For the text-containing cell, return its midpoint in [x, y] coordinate format. 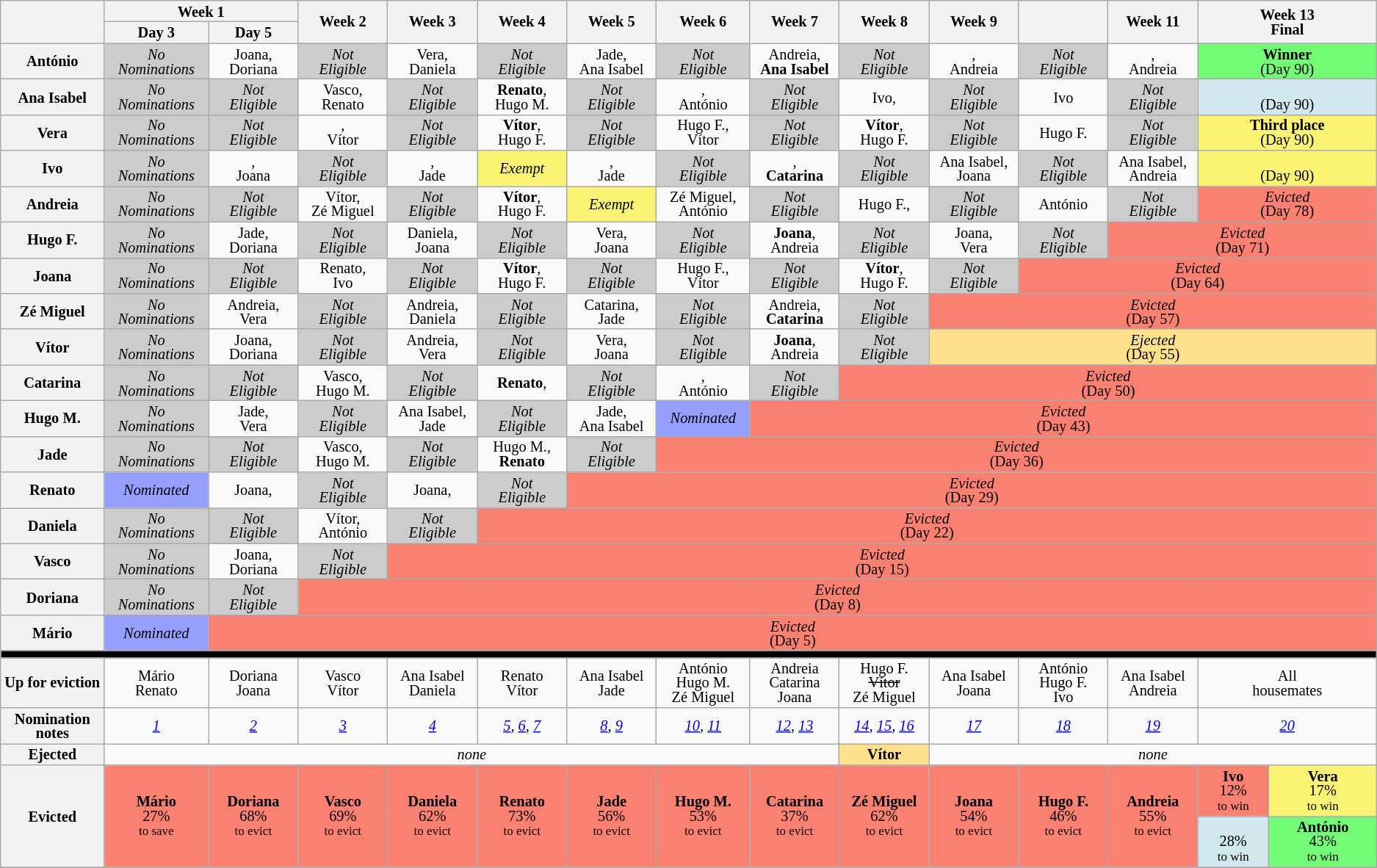
Jade56%to evict [612, 815]
3 [343, 726]
Evicted(Day 22) [927, 526]
Week 6 [704, 21]
Catarina [53, 383]
Week 9 [974, 21]
Vera17%to win [1323, 790]
10, 11 [704, 726]
Evicted(Day 71) [1243, 239]
Week 4 [522, 21]
Week 3 [433, 21]
5, 6, 7 [522, 726]
Week 5 [612, 21]
18 [1063, 726]
Winner(Day 90) [1287, 62]
AndreiaCatarinaJoana [795, 682]
Hugo F.VítorZé Miguel [884, 682]
,Joana [253, 169]
Hugo M. [53, 419]
Joana [53, 276]
Catarina,Jade [612, 311]
Week 11 [1153, 21]
Joana54%to evict [974, 815]
Vera,Daniela [433, 62]
Daniela,Joana [433, 239]
Day 3 [156, 32]
4 [433, 726]
Ana Isabel,Joana [974, 169]
Evicted(Day 43) [1063, 419]
14, 15, 16 [884, 726]
Mário [53, 633]
António43%to win [1323, 842]
Renato,Ivo [343, 276]
Vasco [53, 561]
Andreia,Daniela [433, 311]
Evicted(Day 36) [1016, 454]
Joana,Vera [974, 239]
17 [974, 726]
Zé Miguel,António [704, 204]
Jade,Doriana [253, 239]
8, 9 [612, 726]
1 [156, 726]
Ejected (Day 55) [1153, 347]
Vítor,Zé Miguel [343, 204]
Week 1 [201, 10]
Third place(Day 90) [1287, 132]
Vasco,Renato [343, 97]
Week 13Final [1287, 21]
Jade,Vera [253, 419]
DorianaJoana [253, 682]
Vera [53, 132]
Mário Renato [156, 682]
Ejected [53, 753]
Catarina37%to evict [795, 815]
,Catarina [795, 169]
Evicted(Day 15) [883, 561]
Evicted(Day 5) [793, 633]
Mário27%to save [156, 815]
Ana Isabel,Andreia [1153, 169]
Week 7 [795, 21]
Hugo M.,Renato [522, 454]
Vasco69%to evict [343, 815]
Daniela62%to evict [433, 815]
Week 8 [884, 21]
Ana IsabelAndreia [1153, 682]
Evicted [53, 815]
VascoVítor [343, 682]
Vítor,António [343, 526]
Andreia,Catarina [795, 311]
Renato73%to evict [522, 815]
Andreia,Ana Isabel [795, 62]
Hugo M.53%to evict [704, 815]
Allhousemates [1287, 682]
Evicted(Day 50) [1108, 383]
Up for eviction [53, 682]
Week 2 [343, 21]
Evicted(Day 78) [1287, 204]
RenatoVítor [522, 682]
Hugo F., [884, 204]
28%to win [1234, 842]
19 [1153, 726]
Evicted(Day 64) [1198, 276]
Nominationnotes [53, 726]
Renato [53, 491]
Ana Isabel [53, 97]
Jade [53, 454]
Evicted(Day 29) [972, 491]
AntónioHugo M.Zé Miguel [704, 682]
AntónioHugo F.Ivo [1063, 682]
Ana IsabelJade [612, 682]
Ivo, [884, 97]
Renato,Hugo M. [522, 97]
Andreia [53, 204]
,Vítor [343, 132]
Doriana68%to evict [253, 815]
Andreia55%to evict [1153, 815]
2 [253, 726]
Ana IsabelJoana [974, 682]
Ana IsabelDaniela [433, 682]
Ivo12%to win [1234, 790]
Renato, [522, 383]
Doriana [53, 596]
Day 5 [253, 32]
Hugo F.46%to evict [1063, 815]
Evicted(Day 8) [837, 596]
12, 13 [795, 726]
20 [1287, 726]
Zé Miguel [53, 311]
Evicted(Day 57) [1153, 311]
Daniela [53, 526]
Zé Miguel62%to evict [884, 815]
Ana Isabel,Jade [433, 419]
